Return the [X, Y] coordinate for the center point of the cell that contains the specified text.  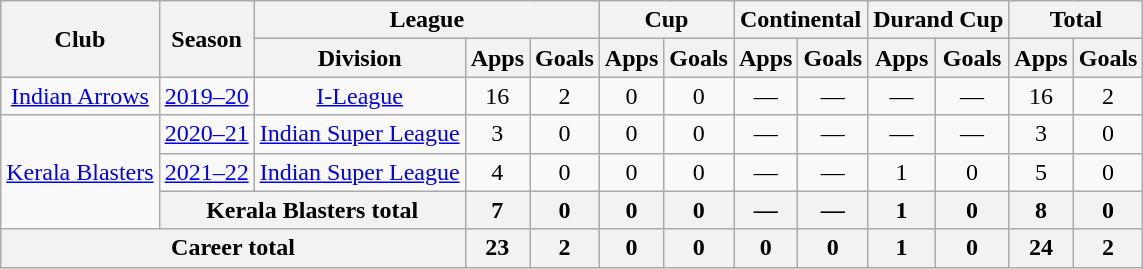
Continental [801, 20]
Season [206, 39]
2021–22 [206, 172]
Kerala Blasters [80, 172]
2020–21 [206, 134]
Durand Cup [938, 20]
Cup [666, 20]
Indian Arrows [80, 96]
24 [1041, 248]
7 [497, 210]
I-League [360, 96]
Club [80, 39]
4 [497, 172]
8 [1041, 210]
Kerala Blasters total [312, 210]
Career total [233, 248]
23 [497, 248]
5 [1041, 172]
2019–20 [206, 96]
Division [360, 58]
Total [1076, 20]
League [426, 20]
